Return (X, Y) of the center of cell containing provided text 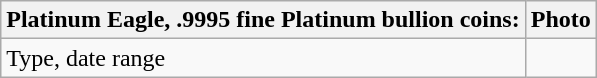
Photo (560, 20)
Type, date range (263, 58)
Platinum Eagle, .9995 fine Platinum bullion coins: (263, 20)
